For the text-containing cell, return its midpoint in (X, Y) coordinate format. 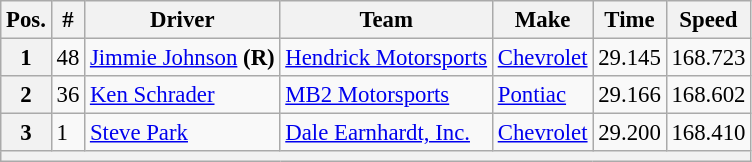
Speed (708, 20)
168.410 (708, 133)
Ken Schrader (182, 95)
3 (26, 133)
29.166 (630, 95)
Make (542, 20)
Pontiac (542, 95)
36 (68, 95)
Driver (182, 20)
48 (68, 58)
MB2 Motorsports (386, 95)
29.200 (630, 133)
168.723 (708, 58)
Team (386, 20)
29.145 (630, 58)
Hendrick Motorsports (386, 58)
# (68, 20)
Dale Earnhardt, Inc. (386, 133)
Time (630, 20)
2 (26, 95)
Pos. (26, 20)
Steve Park (182, 133)
168.602 (708, 95)
Jimmie Johnson (R) (182, 58)
